Provide the [X, Y] coordinate of the cell's center where the given text is located.  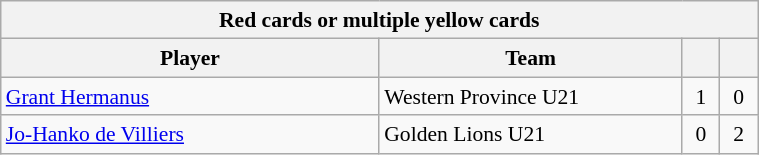
Player [190, 58]
Red cards or multiple yellow cards [380, 20]
Western Province U21 [530, 97]
Jo-Hanko de Villiers [190, 135]
Grant Hermanus [190, 97]
Golden Lions U21 [530, 135]
2 [739, 135]
1 [701, 97]
Team [530, 58]
